For the text-containing cell, return its midpoint in (x, y) coordinate format. 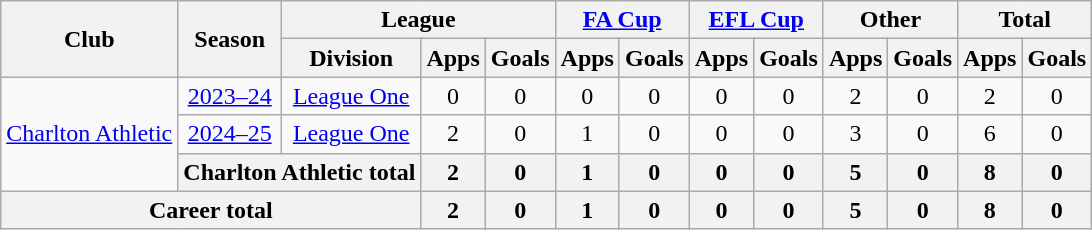
EFL Cup (756, 20)
Total (1025, 20)
2023–24 (230, 96)
League (418, 20)
Charlton Athletic total (300, 172)
Career total (211, 210)
Division (352, 58)
FA Cup (622, 20)
6 (990, 134)
2024–25 (230, 134)
Club (90, 39)
3 (855, 134)
Charlton Athletic (90, 134)
Other (890, 20)
Season (230, 39)
